Locate the cell with the specified text and output its [X, Y] center coordinate. 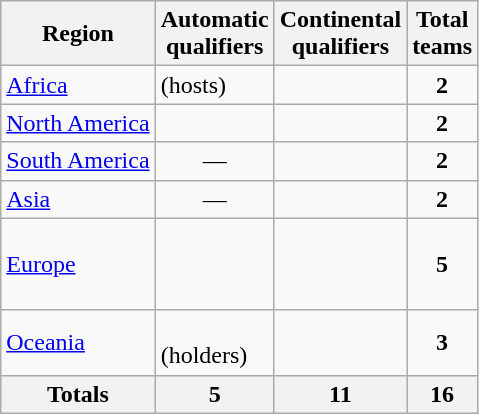
(hosts) [214, 85]
Automatic qualifiers [214, 34]
(holders) [214, 342]
11 [340, 394]
Asia [78, 199]
Africa [78, 85]
North America [78, 123]
Region [78, 34]
Europe [78, 264]
Continental qualifiers [340, 34]
Oceania [78, 342]
3 [442, 342]
Totals [78, 394]
16 [442, 394]
Total teams [442, 34]
South America [78, 161]
